Output the (x, y) coordinate of the center of the cell containing the given text.  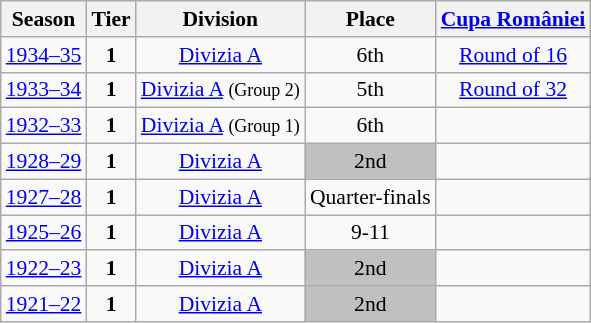
Round of 32 (514, 90)
1922–23 (44, 269)
1927–28 (44, 197)
1925–26 (44, 233)
Tier (110, 19)
Divizia A (Group 1) (220, 126)
Division (220, 19)
1921–22 (44, 304)
1933–34 (44, 90)
9-11 (370, 233)
1928–29 (44, 162)
1934–35 (44, 55)
Season (44, 19)
Cupa României (514, 19)
Quarter-finals (370, 197)
Round of 16 (514, 55)
1932–33 (44, 126)
5th (370, 90)
Place (370, 19)
Divizia A (Group 2) (220, 90)
